Locate the cell with the specified text and output its [x, y] center coordinate. 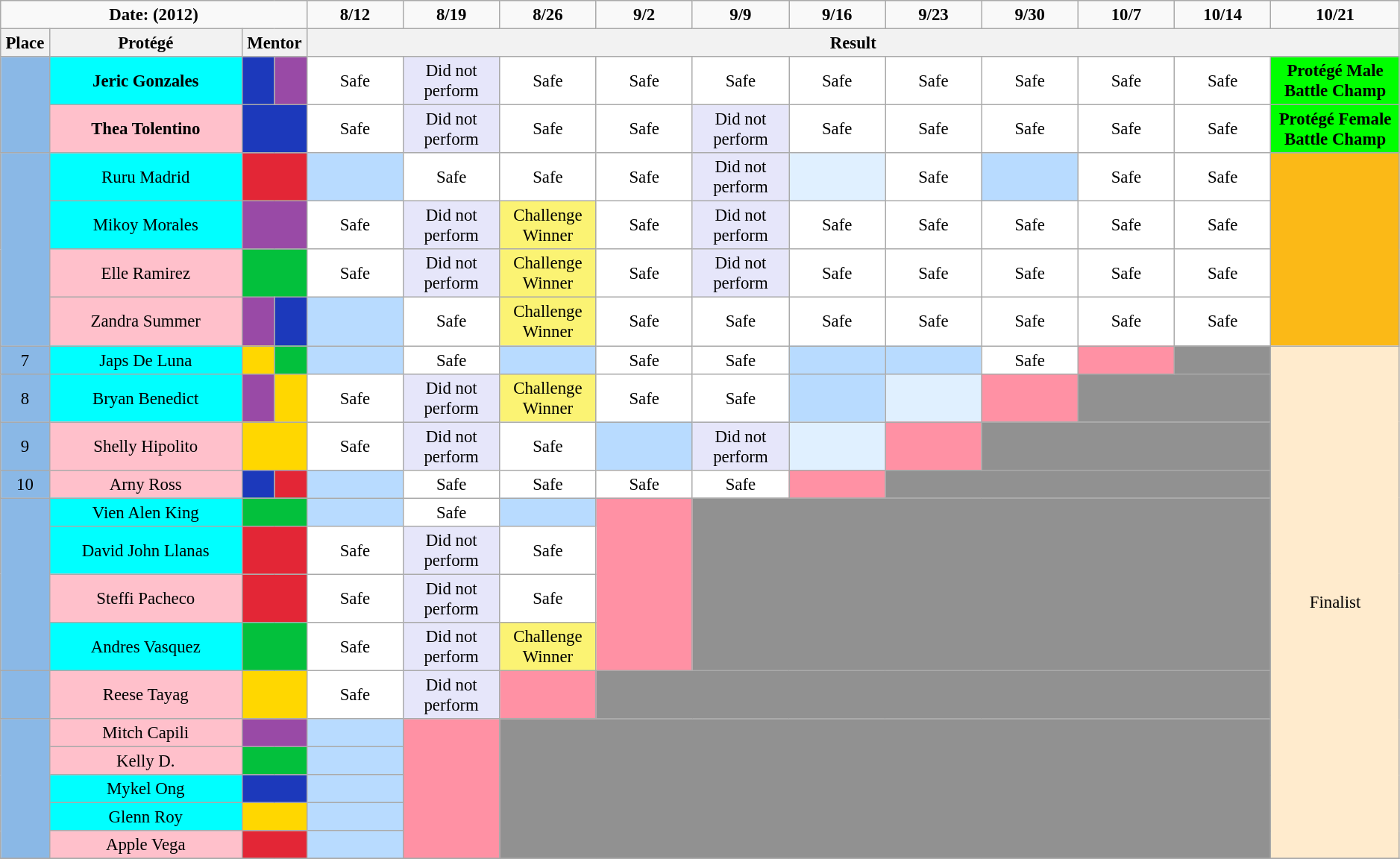
Bryan Benedict [146, 398]
9/30 [1029, 15]
Japs De Luna [146, 360]
Protégé Male Battle Champ [1335, 81]
Steffi Pacheco [146, 598]
Protégé [146, 43]
Date: (2012) [154, 15]
8/19 [452, 15]
Result [853, 43]
Arny Ross [146, 484]
9/9 [740, 15]
Thea Tolentino [146, 130]
9 [25, 446]
Shelly Hipolito [146, 446]
Glenn Roy [146, 817]
Kelly D. [146, 761]
10/21 [1335, 15]
Protégé Female Battle Champ [1335, 130]
9/2 [644, 15]
Zandra Summer [146, 322]
9/23 [934, 15]
David John Llanas [146, 550]
10/14 [1223, 15]
Finalist [1335, 602]
9/16 [837, 15]
Mentor [274, 43]
Elle Ramirez [146, 273]
8/26 [547, 15]
Vien Alen King [146, 512]
Apple Vega [146, 845]
Place [25, 43]
8/12 [355, 15]
Mitch Capili [146, 733]
Andres Vasquez [146, 647]
Ruru Madrid [146, 177]
Mykel Ong [146, 789]
7 [25, 360]
Mikoy Morales [146, 225]
10 [25, 484]
10/7 [1126, 15]
8 [25, 398]
Jeric Gonzales [146, 81]
Reese Tayag [146, 695]
